Output the [x, y] coordinate of the center of the cell containing the given text.  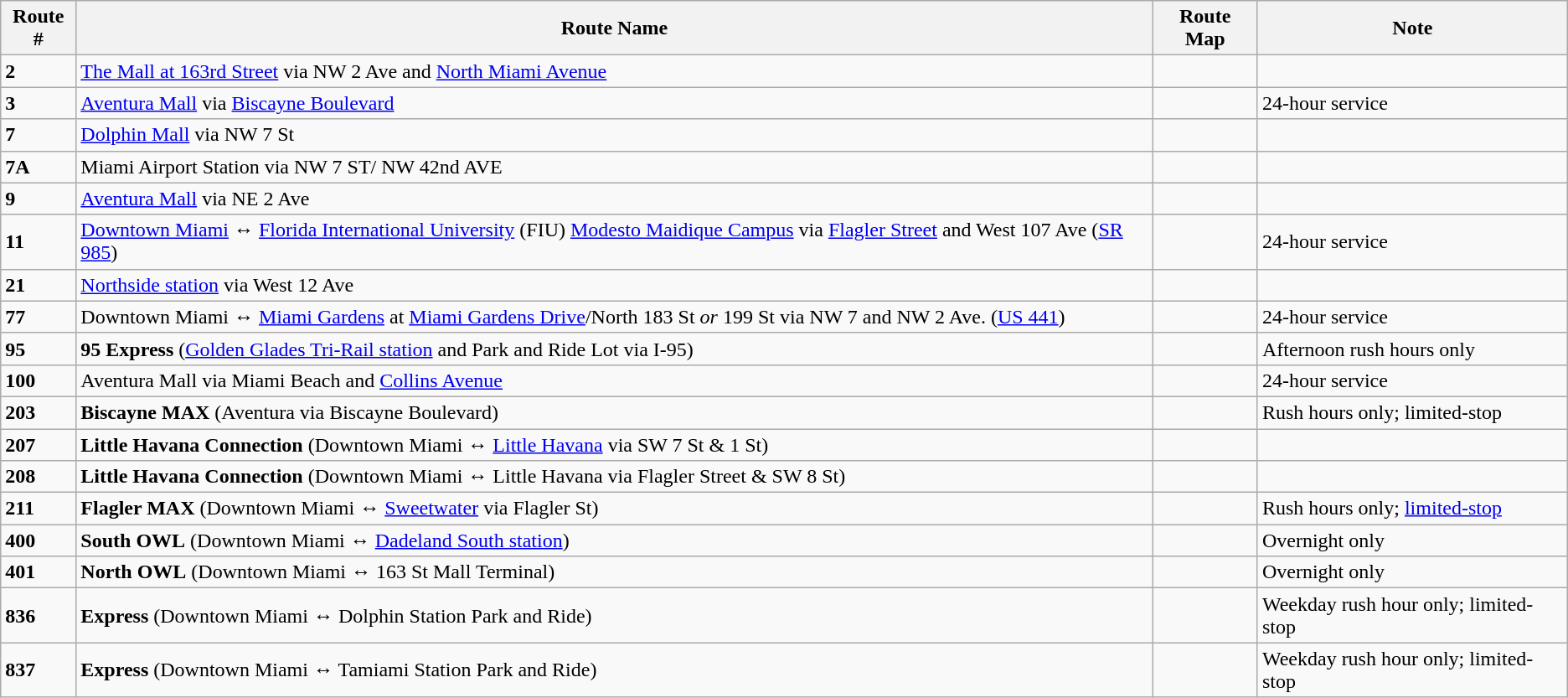
Note [1412, 28]
3 [39, 103]
Flagler MAX (Downtown Miami ↔ Sweetwater via Flagler St) [615, 509]
Downtown Miami ↔ Florida International University (FIU) Modesto Maidique Campus via Flagler Street and West 107 Ave (SR 985) [615, 241]
208 [39, 477]
Downtown Miami ↔ Miami Gardens at Miami Gardens Drive/North 183 St or 199 St via NW 7 and NW 2 Ave. (US 441) [615, 317]
9 [39, 199]
7 [39, 135]
207 [39, 445]
Little Havana Connection (Downtown Miami ↔ Little Havana via Flagler Street & SW 8 St) [615, 477]
836 [39, 615]
401 [39, 572]
Express (Downtown Miami ↔ Tamiami Station Park and Ride) [615, 670]
Miami Airport Station via NW 7 ST/ NW 42nd AVE [615, 167]
Biscayne MAX (Aventura via Biscayne Boulevard) [615, 412]
Route Map [1204, 28]
7A [39, 167]
Afternoon rush hours only [1412, 349]
Dolphin Mall via NW 7 St [615, 135]
95 [39, 349]
Aventura Mall via Biscayne Boulevard [615, 103]
Aventura Mall via Miami Beach and Collins Avenue [615, 380]
211 [39, 509]
100 [39, 380]
400 [39, 540]
Aventura Mall via NE 2 Ave [615, 199]
837 [39, 670]
South OWL (Downtown Miami ↔ Dadeland South station) [615, 540]
Little Havana Connection (Downtown Miami ↔ Little Havana via SW 7 St & 1 St) [615, 445]
Express (Downtown Miami ↔ Dolphin Station Park and Ride) [615, 615]
95 Express (Golden Glades Tri-Rail station and Park and Ride Lot via I-95) [615, 349]
Northside station via West 12 Ave [615, 285]
Route Name [615, 28]
21 [39, 285]
Route # [39, 28]
The Mall at 163rd Street via NW 2 Ave and North Miami Avenue [615, 71]
203 [39, 412]
11 [39, 241]
North OWL (Downtown Miami ↔ 163 St Mall Terminal) [615, 572]
2 [39, 71]
77 [39, 317]
